Return the (X, Y) coordinate for the center point of the cell that contains the specified text.  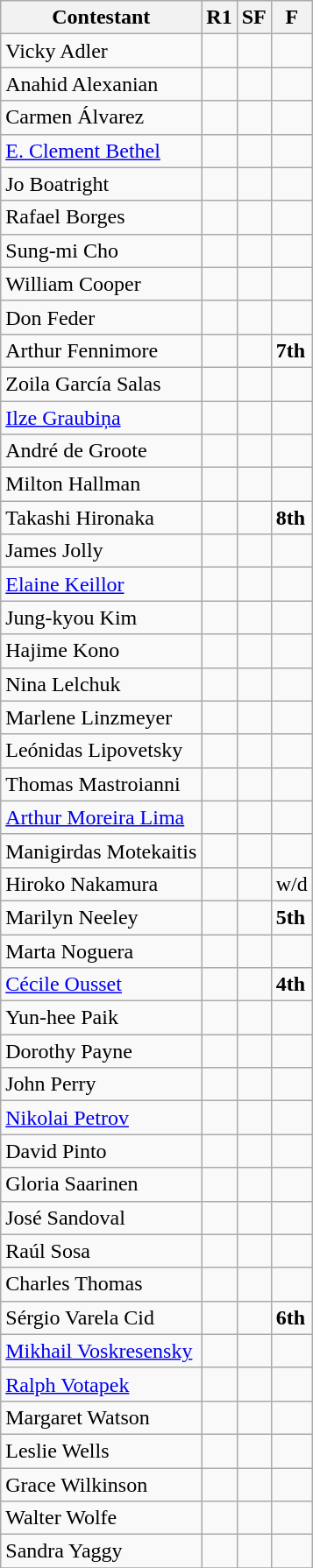
James Jolly (102, 551)
Manigirdas Motekaitis (102, 851)
Mikhail Voskresensky (102, 1351)
Elaine Keillor (102, 584)
Contestant (102, 18)
Marilyn Neeley (102, 917)
Hiroko Nakamura (102, 884)
Vicky Adler (102, 51)
Sérgio Varela Cid (102, 1317)
SF (254, 18)
Thomas Mastroianni (102, 784)
Gloria Saarinen (102, 1184)
David Pinto (102, 1151)
8th (291, 518)
Arthur Fennimore (102, 350)
Grace Wilkinson (102, 1485)
Dorothy Payne (102, 1051)
5th (291, 917)
6th (291, 1317)
Marlene Linzmeyer (102, 717)
Walter Wolfe (102, 1518)
Jo Boatright (102, 184)
Ilze Graubiņa (102, 418)
Arthur Moreira Lima (102, 817)
Takashi Hironaka (102, 518)
Rafael Borges (102, 217)
Milton Hallman (102, 484)
Anahid Alexanian (102, 84)
José Sandoval (102, 1218)
Jung-kyou Kim (102, 618)
Yun-hee Paik (102, 1018)
Carmen Álvarez (102, 117)
Charles Thomas (102, 1284)
Nina Lelchuk (102, 684)
Cécile Ousset (102, 985)
Zoila García Salas (102, 384)
André de Groote (102, 451)
John Perry (102, 1084)
E. Clement Bethel (102, 151)
Raúl Sosa (102, 1251)
R1 (219, 18)
Ralph Votapek (102, 1384)
7th (291, 350)
Sandra Yaggy (102, 1551)
Nikolai Petrov (102, 1118)
Hajime Kono (102, 651)
Don Feder (102, 317)
F (291, 18)
Marta Noguera (102, 950)
Sung-mi Cho (102, 251)
Leónidas Lipovetsky (102, 751)
w/d (291, 884)
Margaret Watson (102, 1417)
4th (291, 985)
William Cooper (102, 284)
Leslie Wells (102, 1451)
